Determine the [X, Y] coordinate at the center of the cell enclosing the given text.  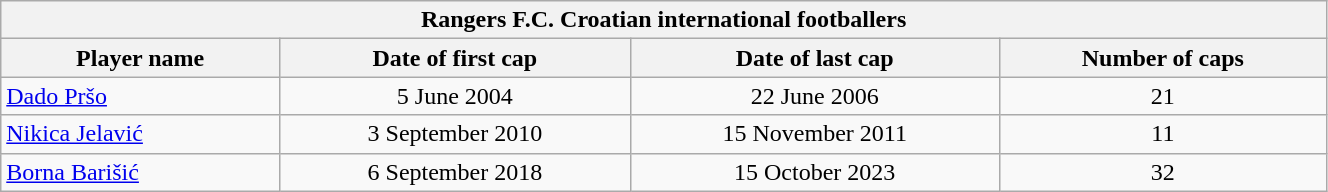
Rangers F.C. Croatian international footballers [664, 20]
Dado Pršo [140, 96]
11 [1162, 134]
15 October 2023 [814, 172]
6 September 2018 [456, 172]
32 [1162, 172]
Date of last cap [814, 58]
3 September 2010 [456, 134]
21 [1162, 96]
Borna Barišić [140, 172]
22 June 2006 [814, 96]
5 June 2004 [456, 96]
Number of caps [1162, 58]
15 November 2011 [814, 134]
Nikica Jelavić [140, 134]
Date of first cap [456, 58]
Player name [140, 58]
